Capture the cell that displays the provided text and extract its (x, y) central coordinate. 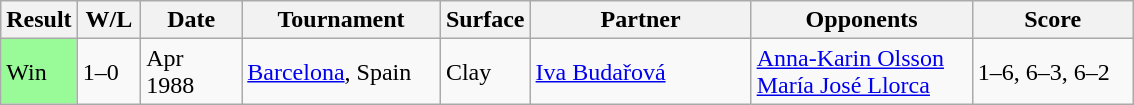
Date (192, 20)
Barcelona, Spain (342, 72)
Opponents (862, 20)
Win (39, 72)
Score (1052, 20)
Tournament (342, 20)
Result (39, 20)
W/L (109, 20)
Partner (640, 20)
Apr 1988 (192, 72)
Anna-Karin Olsson María José Llorca (862, 72)
1–6, 6–3, 6–2 (1052, 72)
Iva Budařová (640, 72)
Surface (485, 20)
1–0 (109, 72)
Clay (485, 72)
